From the cell containing the given text, extract its center point as (x, y) coordinate. 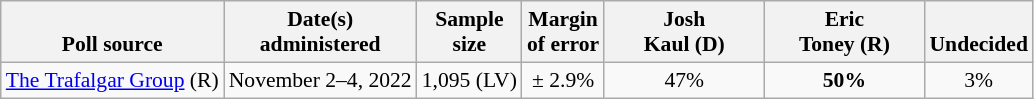
EricToney (R) (844, 32)
± 2.9% (563, 80)
Poll source (112, 32)
1,095 (LV) (470, 80)
November 2–4, 2022 (320, 80)
3% (978, 80)
The Trafalgar Group (R) (112, 80)
Marginof error (563, 32)
50% (844, 80)
47% (684, 80)
Samplesize (470, 32)
Date(s)administered (320, 32)
Undecided (978, 32)
JoshKaul (D) (684, 32)
